Capture the cell that displays the provided text and extract its (X, Y) central coordinate. 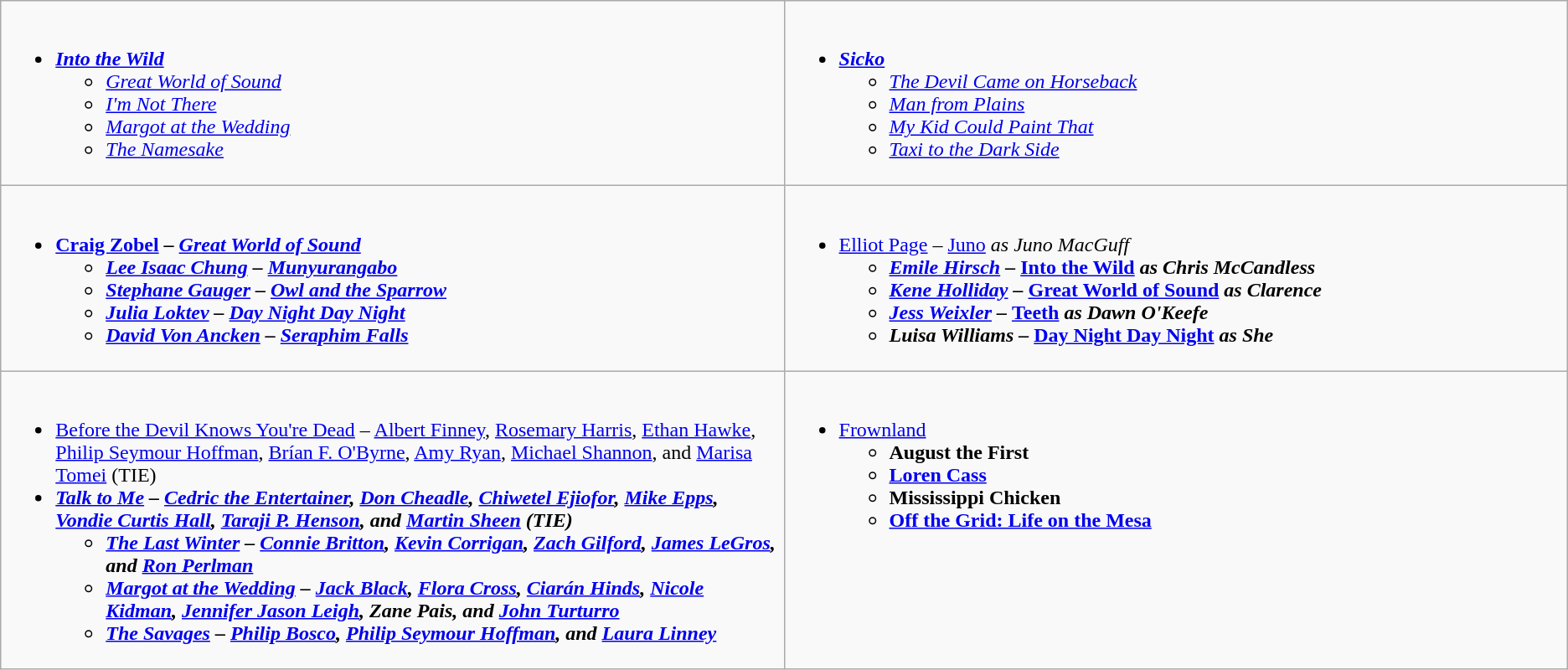
FrownlandAugust the FirstLoren CassMississippi ChickenOff the Grid: Life on the Mesa (1176, 520)
Into the WildGreat World of SoundI'm Not ThereMargot at the WeddingThe Namesake (392, 94)
SickoThe Devil Came on HorsebackMan from PlainsMy Kid Could Paint ThatTaxi to the Dark Side (1176, 94)
